Output the (X, Y) coordinate of the center of the cell containing the given text.  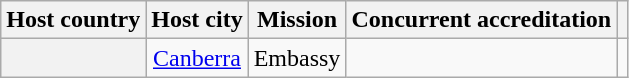
Mission (297, 20)
Host country (74, 20)
Host city (197, 20)
Canberra (197, 58)
Concurrent accreditation (482, 20)
Embassy (297, 58)
